From the cell containing the given text, extract its center point as [x, y] coordinate. 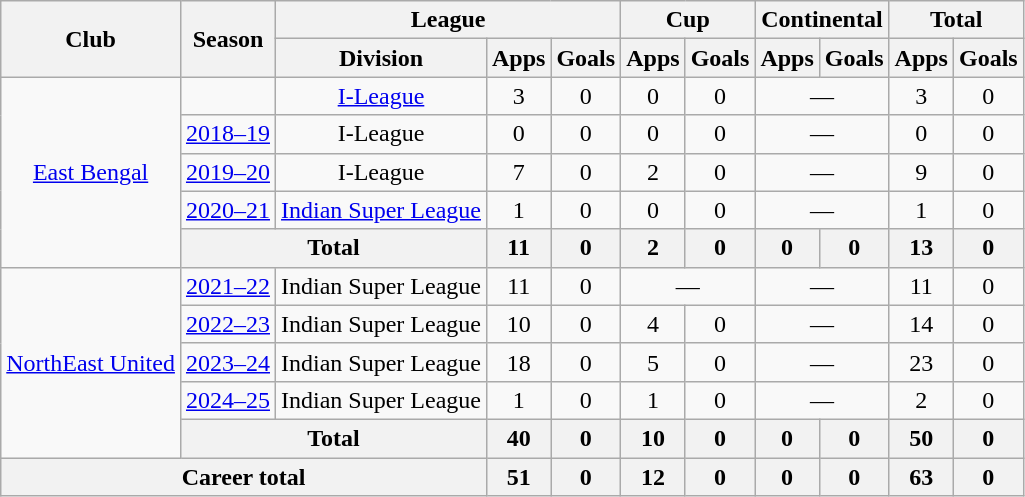
63 [921, 477]
League [448, 20]
2022–23 [228, 324]
2018–19 [228, 134]
East Bengal [91, 172]
12 [653, 477]
9 [921, 172]
2023–24 [228, 362]
Club [91, 39]
2024–25 [228, 400]
2021–22 [228, 286]
13 [921, 248]
23 [921, 362]
4 [653, 324]
Season [228, 39]
51 [518, 477]
40 [518, 438]
18 [518, 362]
7 [518, 172]
2019–20 [228, 172]
Continental [822, 20]
Division [382, 58]
2020–21 [228, 210]
14 [921, 324]
NorthEast United [91, 362]
50 [921, 438]
Cup [688, 20]
Career total [244, 477]
5 [653, 362]
